Determine the [x, y] coordinate at the center of the cell enclosing the given text.  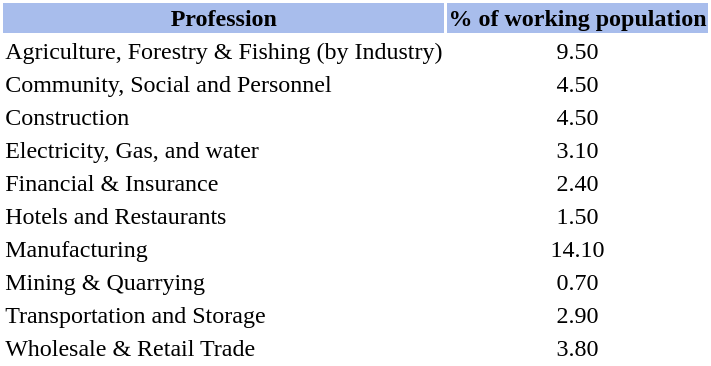
3.80 [578, 348]
Wholesale & Retail Trade [224, 348]
Hotels and Restaurants [224, 216]
9.50 [578, 51]
1.50 [578, 216]
Transportation and Storage [224, 315]
Manufacturing [224, 249]
14.10 [578, 249]
Electricity, Gas, and water [224, 150]
Profession [224, 18]
Community, Social and Personnel [224, 84]
Mining & Quarrying [224, 282]
Financial & Insurance [224, 183]
3.10 [578, 150]
2.40 [578, 183]
% of working population [578, 18]
2.90 [578, 315]
0.70 [578, 282]
Construction [224, 117]
Agriculture, Forestry & Fishing (by Industry) [224, 51]
